Return the (X, Y) coordinate for the center point of the cell that contains the specified text.  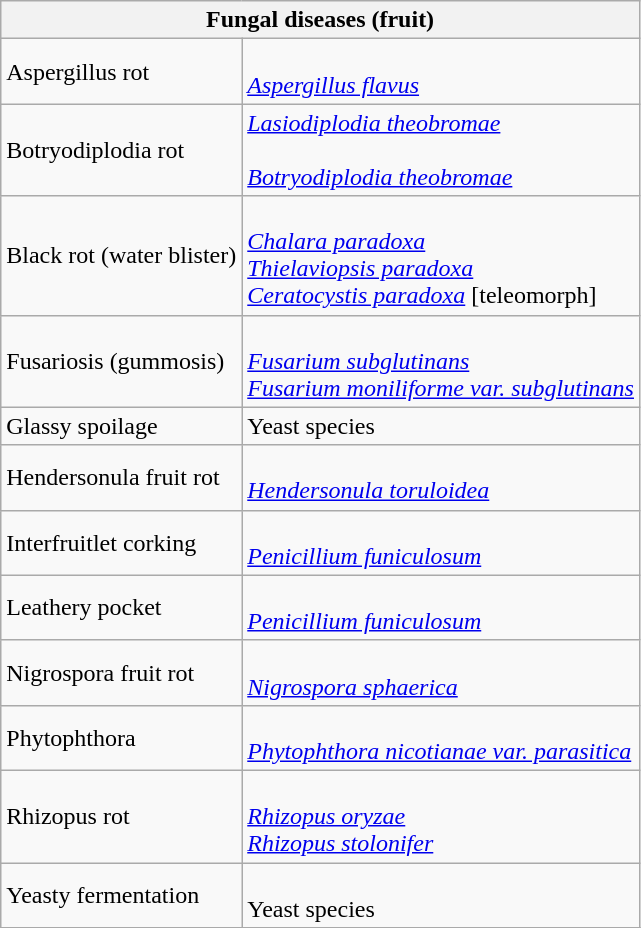
Phytophthora (122, 738)
Hendersonula fruit rot (122, 478)
Lasiodiplodia theobromae Botryodiplodia theobromae (441, 150)
Phytophthora nicotianae var. parasitica (441, 738)
Fusarium subglutinans Fusarium moniliforme var. subglutinans (441, 361)
Black rot (water blister) (122, 256)
Nigrospora fruit rot (122, 672)
Hendersonula toruloidea (441, 478)
Rhizopus oryzae Rhizopus stolonifer (441, 816)
Rhizopus rot (122, 816)
Aspergillus rot (122, 72)
Leathery pocket (122, 608)
Fungal diseases (fruit) (320, 20)
Chalara paradoxa Thielaviopsis paradoxa Ceratocystis paradoxa [teleomorph] (441, 256)
Interfruitlet corking (122, 542)
Fusariosis (gummosis) (122, 361)
Nigrospora sphaerica (441, 672)
Glassy spoilage (122, 426)
Botryodiplodia rot (122, 150)
Yeasty fermentation (122, 894)
Aspergillus flavus (441, 72)
